Return the [X, Y] coordinate for the center point of the cell that contains the specified text.  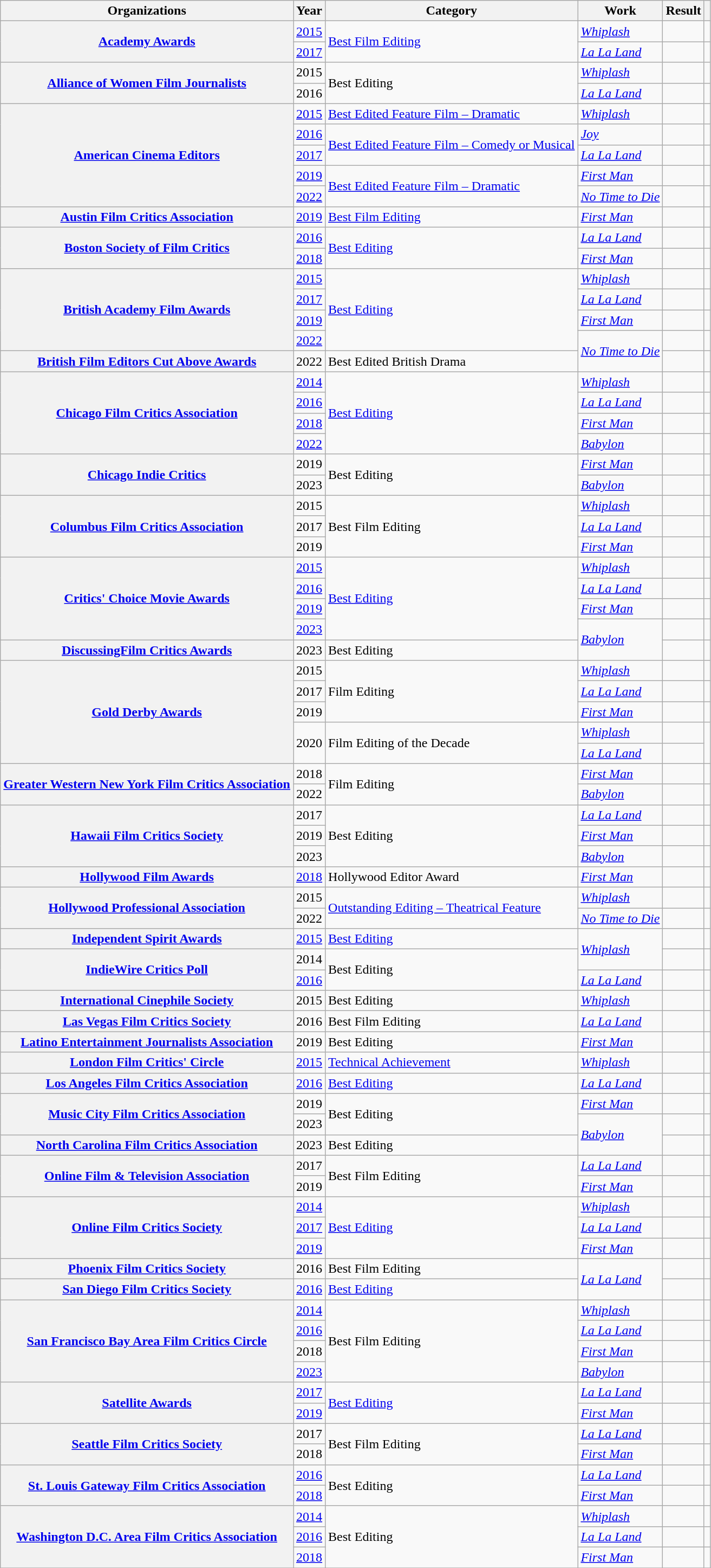
Columbus Film Critics Association [147, 526]
Greater Western New York Film Critics Association [147, 784]
Film Editing of the Decade [452, 743]
Hollywood Editor Award [452, 877]
Online Film Critics Society [147, 1227]
San Diego Film Critics Society [147, 1290]
British Film Editors Cut Above Awards [147, 361]
Hollywood Film Awards [147, 877]
San Francisco Bay Area Film Critics Circle [147, 1341]
Satellite Awards [147, 1403]
American Cinema Editors [147, 155]
Work [621, 11]
DiscussingFilm Critics Awards [147, 650]
Technical Achievement [452, 1062]
Chicago Film Critics Association [147, 413]
Best Edited British Drama [452, 361]
Boston Society of Film Critics [147, 248]
Critics' Choice Movie Awards [147, 598]
Online Film & Television Association [147, 1176]
Music City Film Critics Association [147, 1114]
Alliance of Women Film Journalists [147, 83]
Result [683, 11]
Washington D.C. Area Film Critics Association [147, 1537]
Phoenix Film Critics Society [147, 1269]
Organizations [147, 11]
Academy Awards [147, 42]
2020 [310, 743]
International Cinephile Society [147, 1001]
Las Vegas Film Critics Society [147, 1021]
IndieWire Critics Poll [147, 970]
Outstanding Editing – Theatrical Feature [452, 908]
Seattle Film Critics Society [147, 1444]
Independent Spirit Awards [147, 939]
Hollywood Professional Association [147, 908]
British Academy Film Awards [147, 310]
Latino Entertainment Journalists Association [147, 1042]
Gold Derby Awards [147, 712]
Category [452, 11]
Joy [621, 134]
Austin Film Critics Association [147, 217]
London Film Critics' Circle [147, 1062]
North Carolina Film Critics Association [147, 1145]
Year [310, 11]
Hawaii Film Critics Society [147, 835]
Chicago Indie Critics [147, 475]
St. Louis Gateway Film Critics Association [147, 1485]
Los Angeles Film Critics Association [147, 1083]
Best Edited Feature Film – Comedy or Musical [452, 145]
